Pinpoint the cell where the given text exists, returning its (x, y) midpoint coordinate. 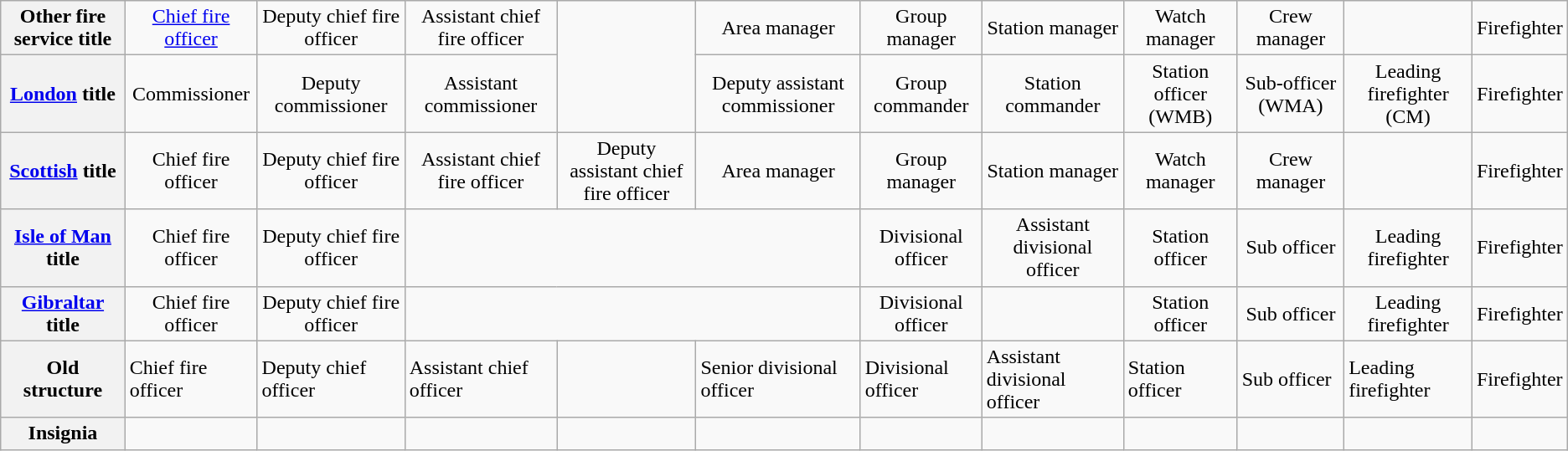
Assistant commissioner (481, 94)
Scottish title (63, 171)
Other fire service title (63, 28)
Isle of Man title (63, 248)
Assistant chief officer (481, 379)
Leading firefighter (CM) (1409, 94)
Station officer (WMB) (1180, 94)
London title (63, 94)
Gibraltar title (63, 313)
Old structure (63, 379)
Sub-officer (WMA) (1290, 94)
Deputy chief officer (331, 379)
Commissioner (191, 94)
Senior divisional officer (778, 379)
Group commander (921, 94)
Deputy assistant commissioner (778, 94)
Insignia (63, 433)
Deputy commissioner (331, 94)
Deputy assistant chief fire officer (627, 171)
Station commander (1052, 94)
